Return the (x, y) coordinate for the center point of the cell that contains the specified text.  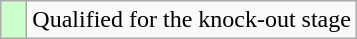
Qualified for the knock-out stage (192, 20)
